Find where the given text appears and provide that cell's center as [X, Y] coordinate. 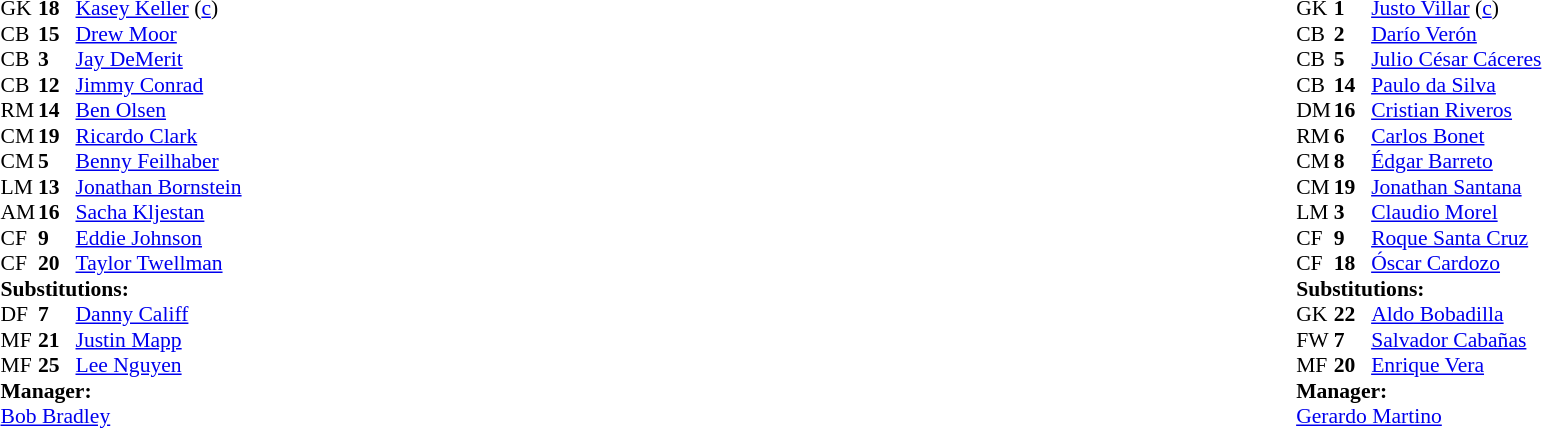
Taylor Twellman [159, 263]
21 [57, 340]
Jonathan Santana [1456, 187]
Paulo da Silva [1456, 85]
15 [57, 34]
Jimmy Conrad [159, 85]
Ben Olsen [159, 111]
Aldo Bobadilla [1456, 315]
8 [1353, 161]
25 [57, 365]
DM [1315, 111]
22 [1353, 315]
Salvador Cabañas [1456, 340]
18 [1353, 263]
Óscar Cardozo [1456, 263]
Roque Santa Cruz [1456, 238]
Édgar Barreto [1456, 161]
12 [57, 85]
Eddie Johnson [159, 238]
13 [57, 187]
FW [1315, 340]
Danny Califf [159, 315]
Ricardo Clark [159, 136]
6 [1353, 136]
Jonathan Bornstein [159, 187]
GK [1315, 315]
Jay DeMerit [159, 59]
Benny Feilhaber [159, 161]
Claudio Morel [1456, 213]
Drew Moor [159, 34]
Carlos Bonet [1456, 136]
Cristian Riveros [1456, 111]
Lee Nguyen [159, 365]
2 [1353, 34]
AM [19, 213]
Justin Mapp [159, 340]
Darío Verón [1456, 34]
Enrique Vera [1456, 365]
Julio César Cáceres [1456, 59]
Sacha Kljestan [159, 213]
DF [19, 315]
